Search for the cell housing the specified text and yield its (x, y) center coordinate. 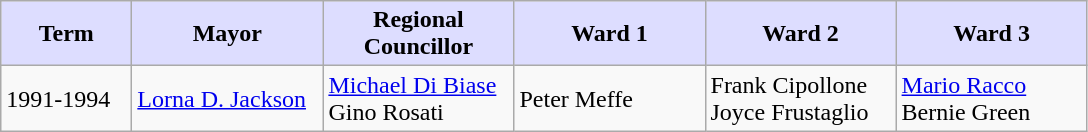
Term (66, 34)
1991-1994 (66, 98)
Mayor (228, 34)
Ward 1 (610, 34)
Peter Meffe (610, 98)
Ward 3 (992, 34)
Michael Di BiaseGino Rosati (418, 98)
Frank CipolloneJoyce Frustaglio (800, 98)
Regional Councillor (418, 34)
Mario RaccoBernie Green (992, 98)
Ward 2 (800, 34)
Lorna D. Jackson (228, 98)
